Return the (x, y) coordinate for the center point of the cell that contains the specified text.  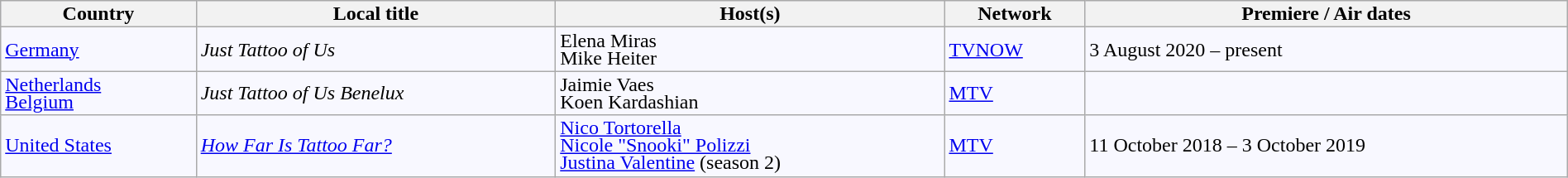
Premiere / Air dates (1327, 14)
United States (98, 146)
Network (1015, 14)
TVNOW (1015, 50)
Elena MirasMike Heiter (750, 50)
Nico TortorellaNicole "Snooki" PolizziJustina Valentine (season 2) (750, 146)
Just Tattoo of Us Benelux (375, 93)
Local title (375, 14)
Jaimie VaesKoen Kardashian (750, 93)
Germany (98, 50)
NetherlandsBelgium (98, 93)
11 October 2018 – 3 October 2019 (1327, 146)
Host(s) (750, 14)
How Far Is Tattoo Far? (375, 146)
Country (98, 14)
Just Tattoo of Us (375, 50)
3 August 2020 – present (1327, 50)
